Extract the (X, Y) coordinate from the center of the cell holding the provided text.  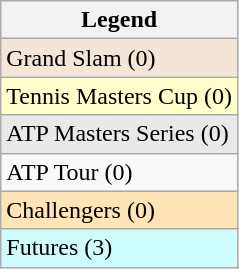
Tennis Masters Cup (0) (120, 96)
ATP Masters Series (0) (120, 134)
Challengers (0) (120, 210)
ATP Tour (0) (120, 172)
Legend (120, 20)
Grand Slam (0) (120, 58)
Futures (3) (120, 248)
